Search for the cell housing the specified text and yield its (X, Y) center coordinate. 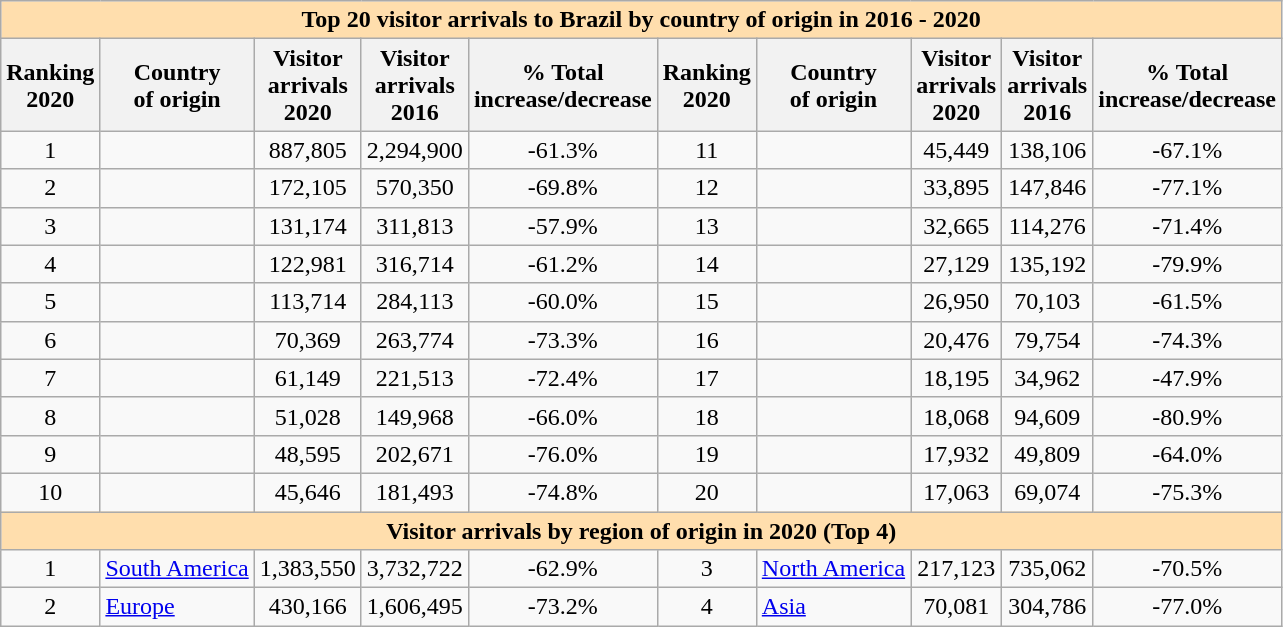
131,174 (308, 226)
-60.0% (562, 302)
12 (706, 188)
18,068 (956, 416)
34,962 (1048, 378)
32,665 (956, 226)
-61.2% (562, 264)
1,383,550 (308, 569)
45,646 (308, 492)
51,028 (308, 416)
2,294,900 (414, 150)
149,968 (414, 416)
North America (833, 569)
311,813 (414, 226)
-70.5% (1188, 569)
221,513 (414, 378)
6 (50, 340)
19 (706, 454)
70,369 (308, 340)
-76.0% (562, 454)
-77.0% (1188, 607)
Visitor arrivals by region of origin in 2020 (Top 4) (642, 531)
17 (706, 378)
735,062 (1048, 569)
15 (706, 302)
-75.3% (1188, 492)
14 (706, 264)
8 (50, 416)
147,846 (1048, 188)
316,714 (414, 264)
202,671 (414, 454)
70,081 (956, 607)
-71.4% (1188, 226)
48,595 (308, 454)
18 (706, 416)
33,895 (956, 188)
69,074 (1048, 492)
-79.9% (1188, 264)
181,493 (414, 492)
10 (50, 492)
304,786 (1048, 607)
138,106 (1048, 150)
26,950 (956, 302)
-73.3% (562, 340)
South America (177, 569)
17,932 (956, 454)
94,609 (1048, 416)
-74.3% (1188, 340)
Top 20 visitor arrivals to Brazil by country of origin in 2016 - 2020 (642, 20)
570,350 (414, 188)
9 (50, 454)
20,476 (956, 340)
61,149 (308, 378)
-80.9% (1188, 416)
217,123 (956, 569)
13 (706, 226)
122,981 (308, 264)
27,129 (956, 264)
3,732,722 (414, 569)
172,105 (308, 188)
1,606,495 (414, 607)
-61.3% (562, 150)
-72.4% (562, 378)
887,805 (308, 150)
-61.5% (1188, 302)
-57.9% (562, 226)
5 (50, 302)
Asia (833, 607)
18,195 (956, 378)
45,449 (956, 150)
49,809 (1048, 454)
20 (706, 492)
79,754 (1048, 340)
-74.8% (562, 492)
-77.1% (1188, 188)
-47.9% (1188, 378)
114,276 (1048, 226)
-66.0% (562, 416)
-64.0% (1188, 454)
135,192 (1048, 264)
263,774 (414, 340)
-67.1% (1188, 150)
284,113 (414, 302)
11 (706, 150)
-73.2% (562, 607)
Europe (177, 607)
7 (50, 378)
70,103 (1048, 302)
-62.9% (562, 569)
113,714 (308, 302)
16 (706, 340)
-69.8% (562, 188)
430,166 (308, 607)
17,063 (956, 492)
